Provide the [X, Y] coordinate of the cell's center where the given text is located.  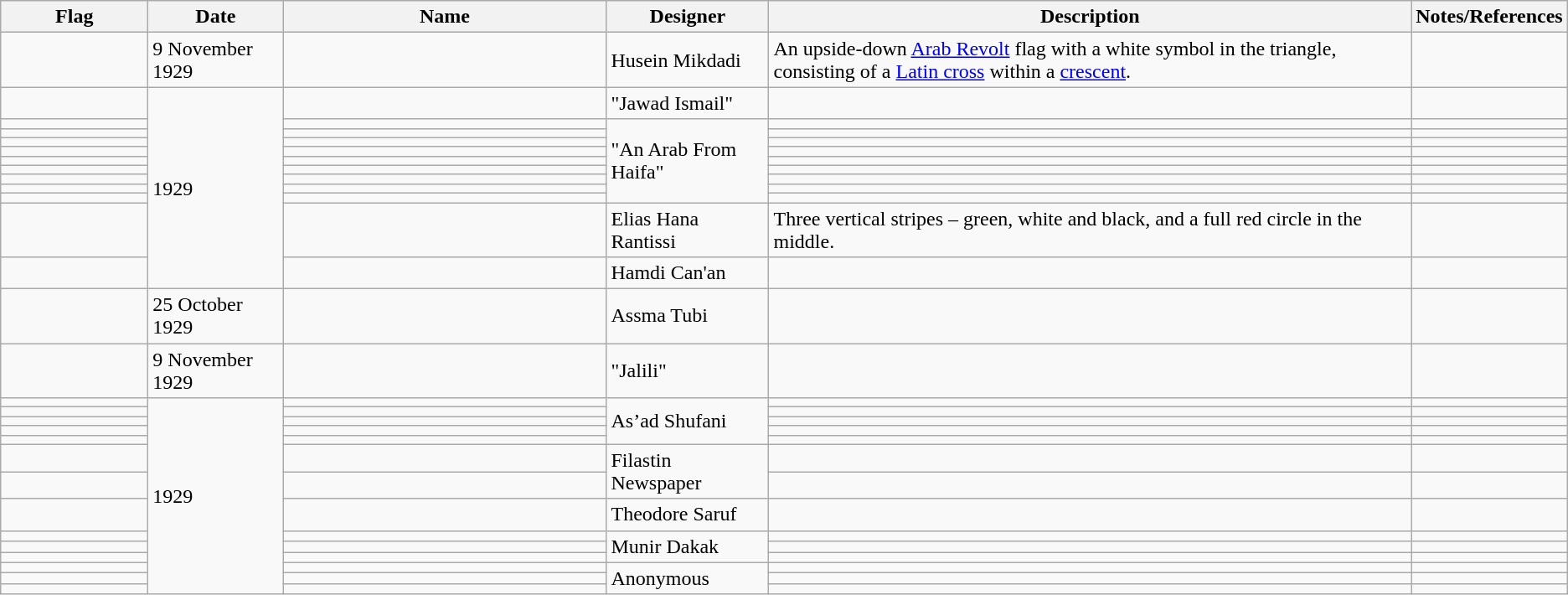
Munir Dakak [688, 546]
"An Arab From Haifa" [688, 161]
As’ad Shufani [688, 421]
Name [445, 17]
Anonymous [688, 578]
Flag [75, 17]
Hamdi Can'an [688, 273]
"Jalili" [688, 370]
Husein Mikdadi [688, 60]
Assma Tubi [688, 317]
Date [216, 17]
"Jawad Ismail" [688, 103]
Elias Hana Rantissi [688, 230]
Three vertical stripes – green, white and black, and a full red circle in the middle. [1091, 230]
Filastin Newspaper [688, 471]
An upside-down Arab Revolt flag with a white symbol in the triangle, consisting of a Latin cross within a crescent. [1091, 60]
Description [1091, 17]
25 October 1929 [216, 317]
Notes/References [1489, 17]
Designer [688, 17]
Theodore Saruf [688, 515]
